Return the (X, Y) coordinate for the center point of the cell that contains the specified text.  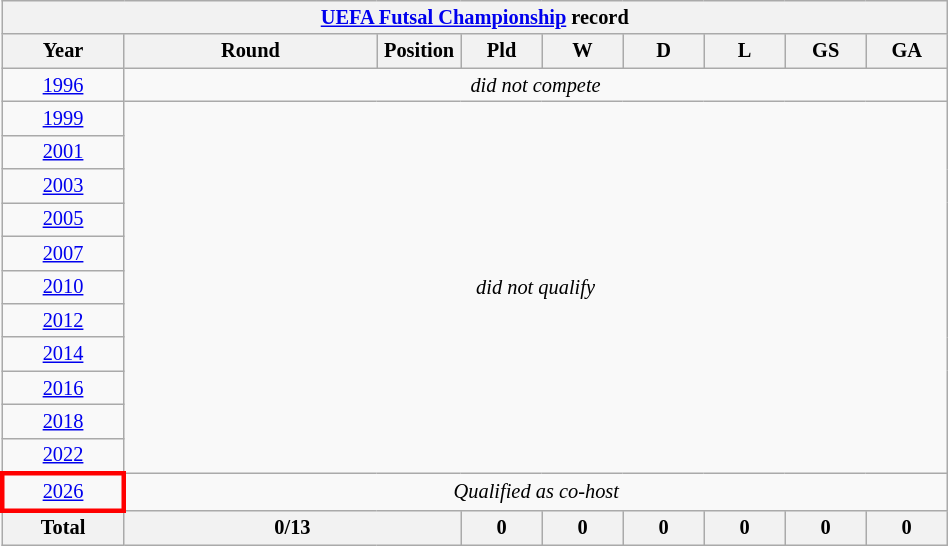
2012 (63, 320)
GA (906, 51)
2016 (63, 388)
2007 (63, 253)
W (582, 51)
2014 (63, 354)
2026 (63, 492)
UEFA Futsal Championship record (474, 17)
did not compete (536, 85)
2018 (63, 421)
2010 (63, 287)
Total (63, 528)
0/13 (292, 528)
2022 (63, 456)
1996 (63, 85)
Position (419, 51)
GS (826, 51)
2005 (63, 219)
Pld (502, 51)
Round (250, 51)
2001 (63, 152)
D (664, 51)
1999 (63, 118)
did not qualify (536, 287)
Year (63, 51)
2003 (63, 186)
L (744, 51)
Qualified as co-host (536, 492)
